Search for the cell housing the specified text and yield its [x, y] center coordinate. 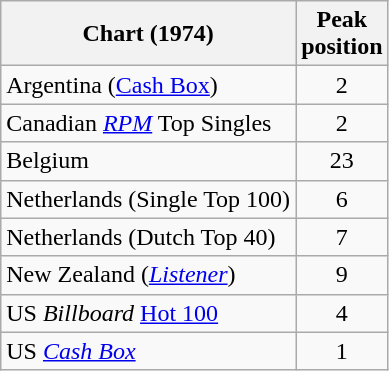
Netherlands (Single Top 100) [148, 199]
Belgium [148, 161]
US Cash Box [148, 351]
9 [342, 275]
Peakposition [342, 34]
New Zealand (Listener) [148, 275]
Netherlands (Dutch Top 40) [148, 237]
4 [342, 313]
Chart (1974) [148, 34]
US Billboard Hot 100 [148, 313]
7 [342, 237]
6 [342, 199]
Argentina (Cash Box) [148, 85]
Canadian RPM Top Singles [148, 123]
1 [342, 351]
23 [342, 161]
